Scan for the cell matching the given text and deliver its [X, Y] coordinate at center. 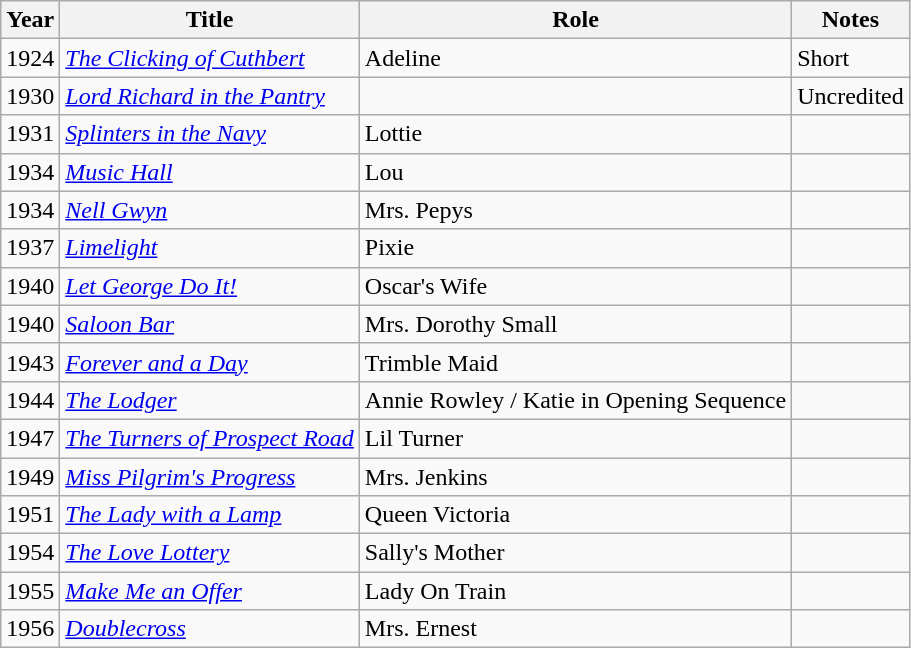
1947 [30, 438]
Nell Gwyn [210, 210]
Mrs. Pepys [575, 210]
Short [851, 58]
1943 [30, 362]
Lil Turner [575, 438]
Lady On Train [575, 591]
Mrs. Ernest [575, 629]
1951 [30, 515]
The Lodger [210, 400]
Lou [575, 172]
Let George Do It! [210, 286]
Pixie [575, 248]
Lord Richard in the Pantry [210, 96]
1949 [30, 477]
Annie Rowley / Katie in Opening Sequence [575, 400]
Music Hall [210, 172]
Limelight [210, 248]
Title [210, 20]
Miss Pilgrim's Progress [210, 477]
1931 [30, 134]
Mrs. Jenkins [575, 477]
Queen Victoria [575, 515]
The Lady with a Lamp [210, 515]
Sally's Mother [575, 553]
Year [30, 20]
Mrs. Dorothy Small [575, 324]
Doublecross [210, 629]
The Turners of Prospect Road [210, 438]
Forever and a Day [210, 362]
Adeline [575, 58]
Splinters in the Navy [210, 134]
1924 [30, 58]
Notes [851, 20]
1955 [30, 591]
1937 [30, 248]
1954 [30, 553]
Saloon Bar [210, 324]
Make Me an Offer [210, 591]
1956 [30, 629]
Role [575, 20]
Uncredited [851, 96]
1944 [30, 400]
The Clicking of Cuthbert [210, 58]
Trimble Maid [575, 362]
The Love Lottery [210, 553]
Oscar's Wife [575, 286]
1930 [30, 96]
Lottie [575, 134]
